Return the [X, Y] coordinate for the center point of the cell that contains the specified text.  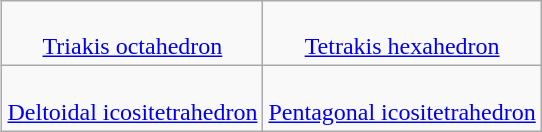
Pentagonal icositetrahedron [402, 98]
Triakis octahedron [132, 34]
Tetrakis hexahedron [402, 34]
Deltoidal icositetrahedron [132, 98]
